Output the [x, y] coordinate of the center of the cell containing the given text.  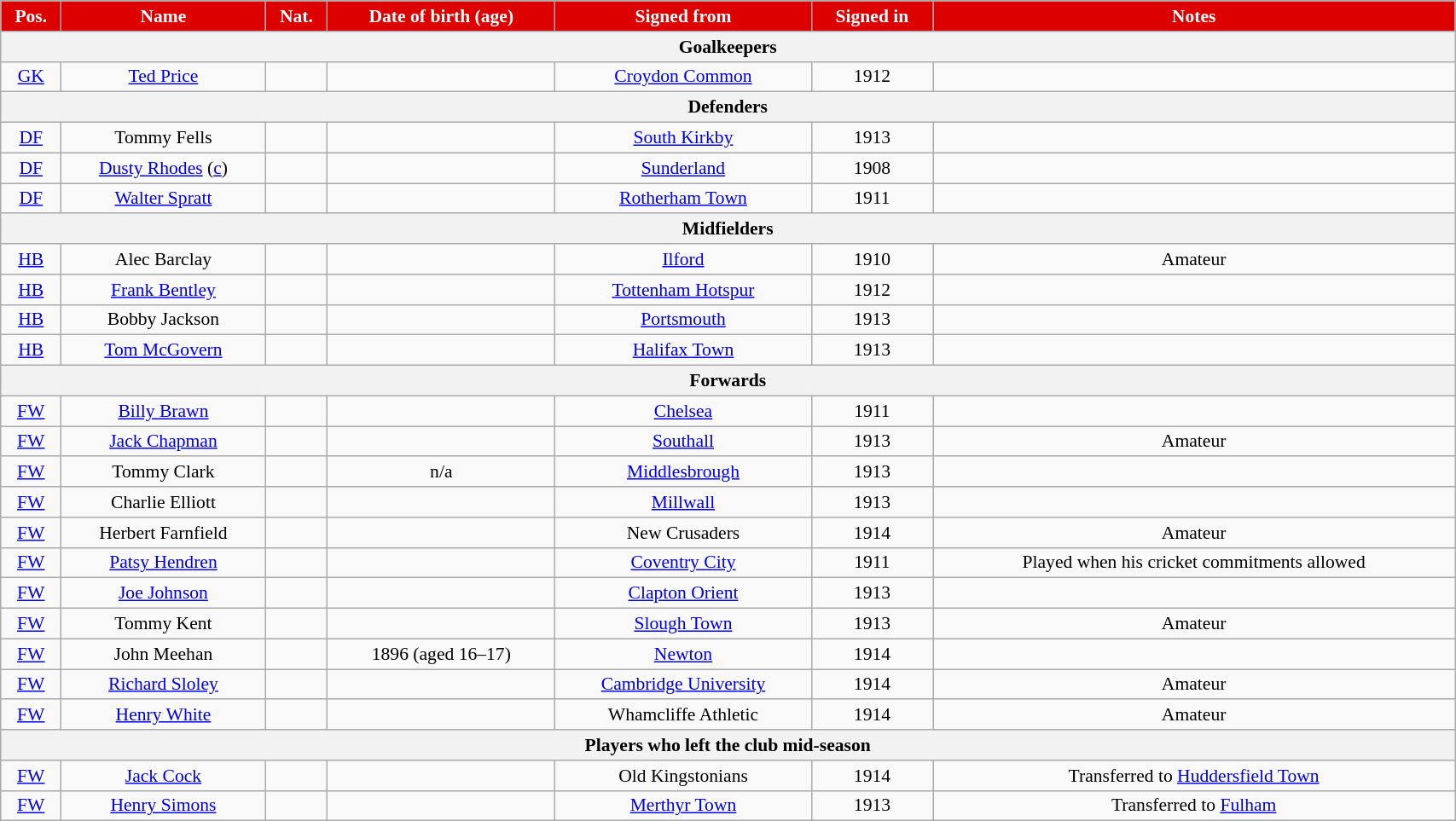
Billy Brawn [164, 411]
Name [164, 16]
Jack Chapman [164, 442]
Charlie Elliott [164, 502]
n/a [442, 472]
Goalkeepers [728, 47]
Transferred to Huddersfield Town [1194, 776]
Sunderland [684, 168]
Alec Barclay [164, 259]
Whamcliffe Athletic [684, 715]
Cambridge University [684, 685]
Ilford [684, 259]
Henry White [164, 715]
Croydon Common [684, 77]
Transferred to Fulham [1194, 806]
Defenders [728, 107]
Jack Cock [164, 776]
Middlesbrough [684, 472]
Players who left the club mid-season [728, 745]
South Kirkby [684, 138]
Old Kingstonians [684, 776]
Dusty Rhodes (c) [164, 168]
Millwall [684, 502]
Forwards [728, 381]
Midfielders [728, 229]
Tommy Clark [164, 472]
Played when his cricket commitments allowed [1194, 563]
Signed from [684, 16]
Nat. [297, 16]
Merthyr Town [684, 806]
Clapton Orient [684, 593]
Frank Bentley [164, 290]
Portsmouth [684, 320]
Patsy Hendren [164, 563]
Herbert Farnfield [164, 533]
Notes [1194, 16]
Pos. [31, 16]
Joe Johnson [164, 593]
Richard Sloley [164, 685]
John Meehan [164, 654]
Tottenham Hotspur [684, 290]
Signed in [872, 16]
Bobby Jackson [164, 320]
1896 (aged 16–17) [442, 654]
New Crusaders [684, 533]
1908 [872, 168]
Ted Price [164, 77]
Date of birth (age) [442, 16]
Slough Town [684, 624]
Tommy Fells [164, 138]
Tommy Kent [164, 624]
Tom McGovern [164, 350]
Halifax Town [684, 350]
Rotherham Town [684, 199]
Walter Spratt [164, 199]
Southall [684, 442]
Henry Simons [164, 806]
Coventry City [684, 563]
1910 [872, 259]
Chelsea [684, 411]
Newton [684, 654]
GK [31, 77]
